Return (X, Y) of the center of cell containing provided text 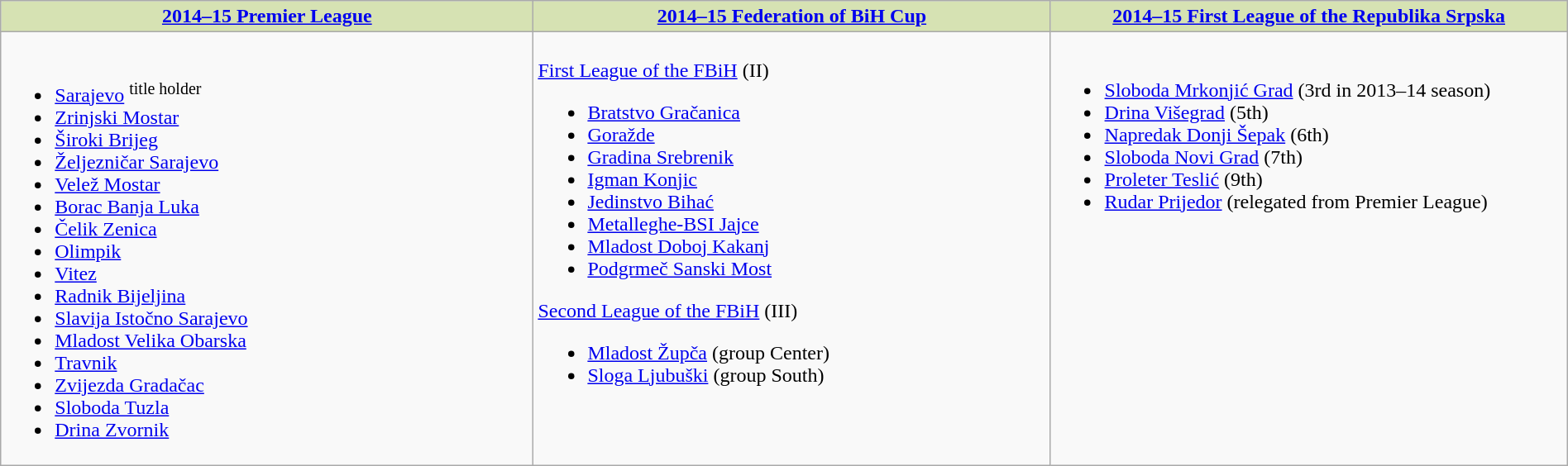
2014–15 First League of the Republika Srpska (1308, 17)
2014–15 Federation of BiH Cup (792, 17)
2014–15 Premier League (267, 17)
